Provide the (x, y) coordinate of the cell's center where the given text is located.  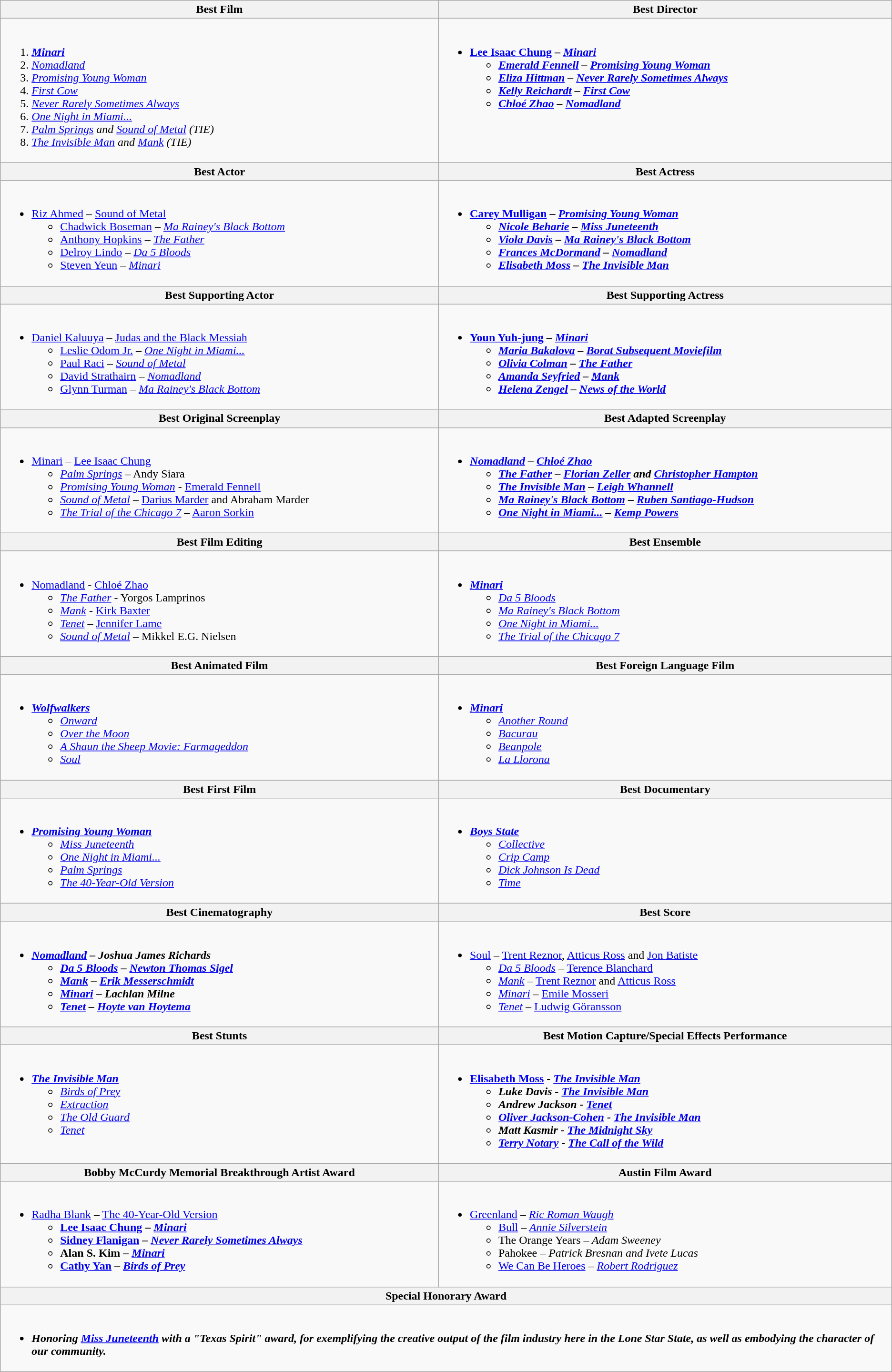
Special Honorary Award (446, 1296)
Best Supporting Actor (220, 295)
MinariAnother RoundBacurauBeanpoleLa Llorona (665, 727)
Nomadland – Joshua James RichardsDa 5 Bloods – Newton Thomas SigelMank – Erik MesserschmidtMinari – Lachlan MilneTenet – Hoyte van Hoytema (220, 974)
Best Supporting Actress (665, 295)
WolfwalkersOnwardOver the MoonA Shaun the Sheep Movie: FarmageddonSoul (220, 727)
Best Cinematography (220, 913)
Best Motion Capture/Special Effects Performance (665, 1036)
Bobby McCurdy Memorial Breakthrough Artist Award (220, 1172)
Best Director (665, 10)
MinariDa 5 BloodsMa Rainey's Black BottomOne Night in Miami...The Trial of the Chicago 7 (665, 603)
Best Actress (665, 172)
Austin Film Award (665, 1172)
Promising Young WomanMiss JuneteenthOne Night in Miami...Palm SpringsThe 40-Year-Old Version (220, 851)
Best Film Editing (220, 542)
Best Original Screenplay (220, 418)
Best Documentary (665, 789)
Best Film (220, 10)
Best First Film (220, 789)
Best Adapted Screenplay (665, 418)
Best Actor (220, 172)
Best Stunts (220, 1036)
Best Foreign Language Film (665, 665)
The Invisible ManBirds of PreyExtractionThe Old GuardTenet (220, 1104)
Best Ensemble (665, 542)
Youn Yuh-jung – MinariMaria Bakalova – Borat Subsequent MoviefilmOlivia Colman – The FatherAmanda Seyfried – MankHelena Zengel – News of the World (665, 356)
Boys StateCollectiveCrip CampDick Johnson Is DeadTime (665, 851)
Nomadland - Chloé ZhaoThe Father - Yorgos LamprinosMank - Kirk BaxterTenet – Jennifer LameSound of Metal – Mikkel E.G. Nielsen (220, 603)
Best Score (665, 913)
Riz Ahmed – Sound of MetalChadwick Boseman – Ma Rainey's Black BottomAnthony Hopkins – The FatherDelroy Lindo – Da 5 BloodsSteven Yeun – Minari (220, 234)
Best Animated Film (220, 665)
